Find where the given text appears and provide that cell's center as [X, Y] coordinate. 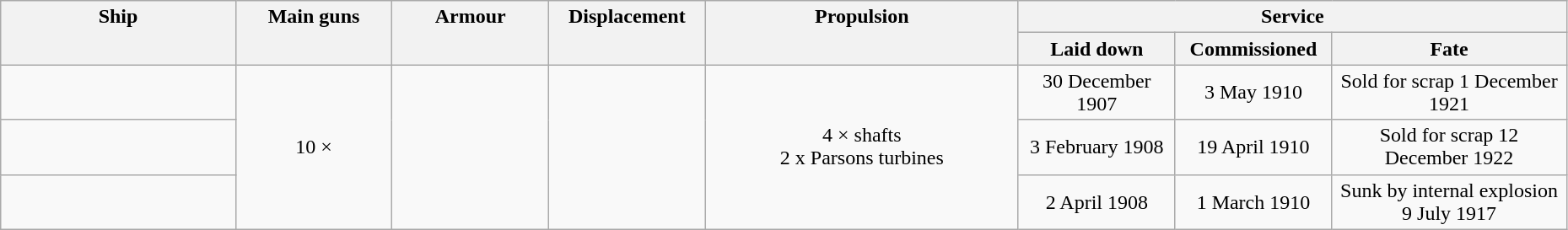
Sold for scrap 1 December 1921 [1449, 93]
Displacement [628, 33]
Main guns [314, 33]
Sunk by internal explosion 9 July 1917 [1449, 202]
30 December 1907 [1097, 93]
Laid down [1097, 49]
Fate [1449, 49]
3 February 1908 [1097, 147]
Service [1292, 17]
2 April 1908 [1097, 202]
Ship [118, 33]
19 April 1910 [1253, 147]
Commissioned [1253, 49]
4 × shafts2 x Parsons turbines [862, 147]
1 March 1910 [1253, 202]
10 × [314, 147]
Sold for scrap 12 December 1922 [1449, 147]
3 May 1910 [1253, 93]
Armour [471, 33]
Propulsion [862, 33]
